Extract the (x, y) coordinate from the center of the cell holding the provided text.  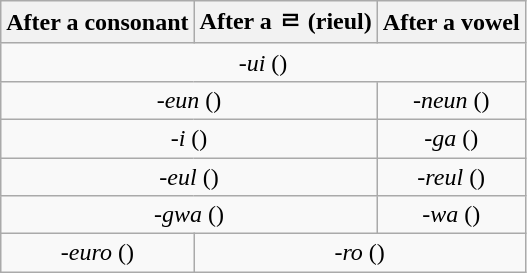
-gwa () (190, 215)
After a ㄹ (rieul) (286, 22)
-ro () (360, 253)
-euro () (98, 253)
-eun () (190, 100)
-wa () (451, 215)
-reul () (451, 177)
-eul () (190, 177)
After a vowel (451, 22)
-ga () (451, 138)
-ui () (263, 62)
-i () (190, 138)
After a consonant (98, 22)
-neun () (451, 100)
